Return the (X, Y) coordinate for the center point of the cell that contains the specified text.  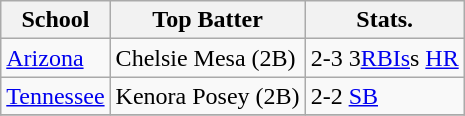
Stats. (384, 20)
School (56, 20)
2-3 3RBIss HR (384, 58)
Chelsie Mesa (2B) (208, 58)
Arizona (56, 58)
Top Batter (208, 20)
2-2 SB (384, 96)
Kenora Posey (2B) (208, 96)
Tennessee (56, 96)
